Extract the [x, y] coordinate from the center of the cell holding the provided text.  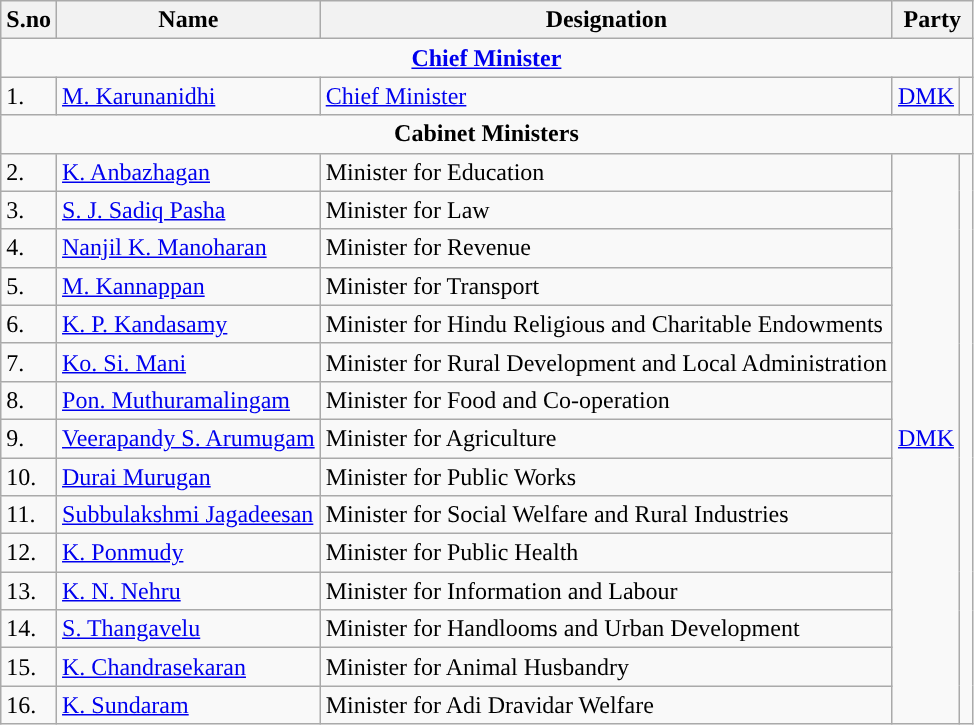
12. [29, 553]
Durai Murugan [189, 477]
2. [29, 172]
11. [29, 515]
Minister for Agriculture [606, 438]
Minister for Social Welfare and Rural Industries [606, 515]
Minister for Public Health [606, 553]
7. [29, 362]
K. Anbazhagan [189, 172]
S. J. Sadiq Pasha [189, 210]
15. [29, 667]
Nanjil K. Manoharan [189, 248]
M. Karunanidhi [189, 96]
Minister for Education [606, 172]
Minister for Food and Co-operation [606, 400]
9. [29, 438]
Minister for Transport [606, 286]
6. [29, 324]
Minister for Adi Dravidar Welfare [606, 705]
Designation [606, 20]
Ko. Si. Mani [189, 362]
4. [29, 248]
3. [29, 210]
Minister for Handlooms and Urban Development [606, 629]
K. Ponmudy [189, 553]
Subbulakshmi Jagadeesan [189, 515]
Cabinet Ministers [486, 134]
Minister for Animal Husbandry [606, 667]
Minister for Public Works [606, 477]
14. [29, 629]
Veerapandy S. Arumugam [189, 438]
1. [29, 96]
K. Sundaram [189, 705]
Minister for Rural Development and Local Administration [606, 362]
16. [29, 705]
M. Kannappan [189, 286]
K. N. Nehru [189, 591]
Minister for Revenue [606, 248]
Party [932, 20]
Minister for Hindu Religious and Charitable Endowments [606, 324]
8. [29, 400]
5. [29, 286]
K. P. Kandasamy [189, 324]
13. [29, 591]
S.no [29, 20]
10. [29, 477]
Pon. Muthuramalingam [189, 400]
Minister for Law [606, 210]
K. Chandrasekaran [189, 667]
Minister for Information and Labour [606, 591]
S. Thangavelu [189, 629]
Name [189, 20]
